Extract the (x, y) coordinate from the center of the cell holding the provided text.  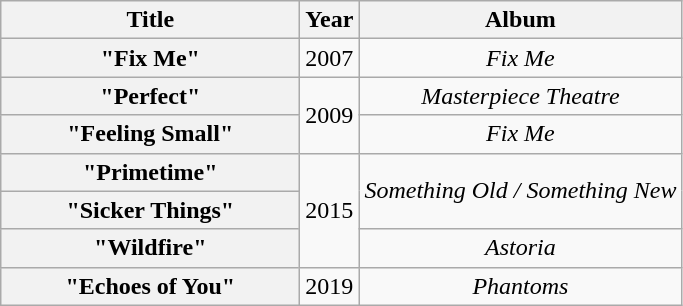
"Fix Me" (150, 58)
Astoria (520, 248)
"Echoes of You" (150, 286)
Something Old / Something New (520, 191)
Masterpiece Theatre (520, 96)
"Sicker Things" (150, 210)
"Primetime" (150, 172)
Year (330, 20)
2015 (330, 210)
Title (150, 20)
"Wildfire" (150, 248)
2019 (330, 286)
Album (520, 20)
"Perfect" (150, 96)
2009 (330, 115)
"Feeling Small" (150, 134)
2007 (330, 58)
Phantoms (520, 286)
